Find where the given text appears and provide that cell's center as (X, Y) coordinate. 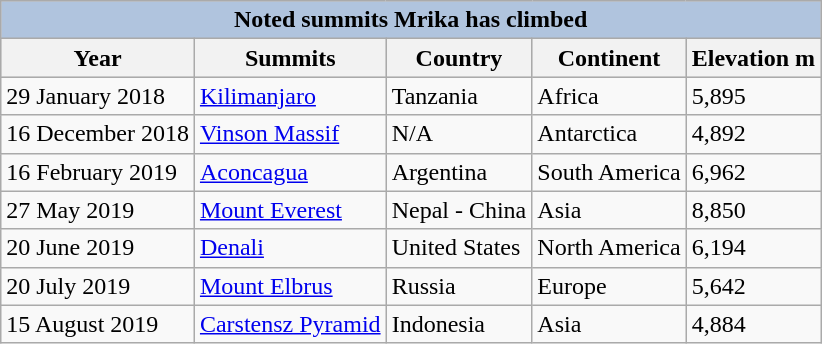
4,892 (753, 134)
20 June 2019 (98, 248)
Nepal - China (459, 210)
16 December 2018 (98, 134)
Russia (459, 286)
16 February 2019 (98, 172)
United States (459, 248)
Tanzania (459, 96)
Indonesia (459, 324)
Continent (609, 58)
27 May 2019 (98, 210)
Summits (290, 58)
Vinson Massif (290, 134)
20 July 2019 (98, 286)
Year (98, 58)
4,884 (753, 324)
Noted summits Mrika has climbed (411, 20)
29 January 2018 (98, 96)
Mount Elbrus (290, 286)
5,642 (753, 286)
Kilimanjaro (290, 96)
Country (459, 58)
Elevation m (753, 58)
North America (609, 248)
15 August 2019 (98, 324)
Antarctica (609, 134)
5,895 (753, 96)
Carstensz Pyramid (290, 324)
Mount Everest (290, 210)
6,194 (753, 248)
Africa (609, 96)
Denali (290, 248)
Argentina (459, 172)
South America (609, 172)
8,850 (753, 210)
Europe (609, 286)
N/A (459, 134)
6,962 (753, 172)
Aconcagua (290, 172)
